Output the (x, y) coordinate of the center of the cell containing the given text.  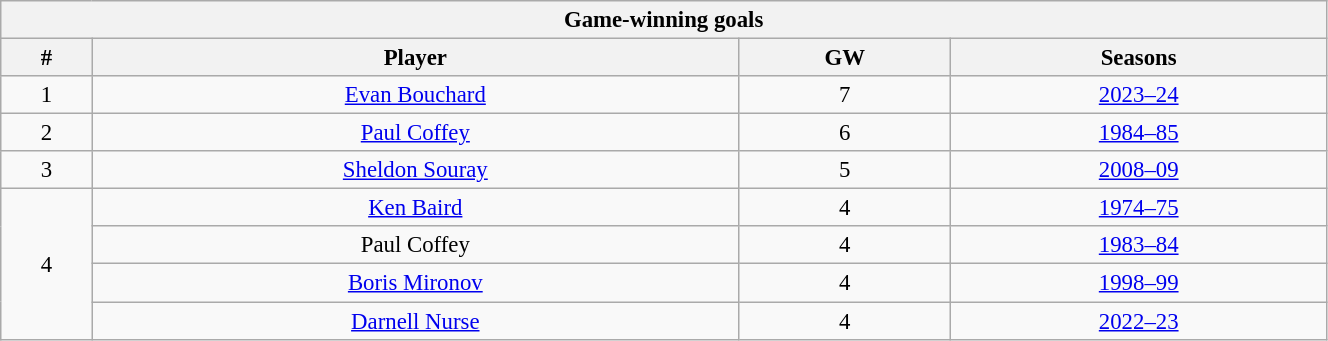
Boris Mironov (415, 283)
# (46, 58)
GW (844, 58)
Player (415, 58)
Seasons (1138, 58)
1983–84 (1138, 245)
7 (844, 95)
Sheldon Souray (415, 170)
Darnell Nurse (415, 321)
2023–24 (1138, 95)
2022–23 (1138, 321)
5 (844, 170)
2008–09 (1138, 170)
Evan Bouchard (415, 95)
1998–99 (1138, 283)
1984–85 (1138, 133)
1 (46, 95)
1974–75 (1138, 208)
Ken Baird (415, 208)
6 (844, 133)
3 (46, 170)
2 (46, 133)
Game-winning goals (664, 20)
